Find where the given text appears and provide that cell's center as (X, Y) coordinate. 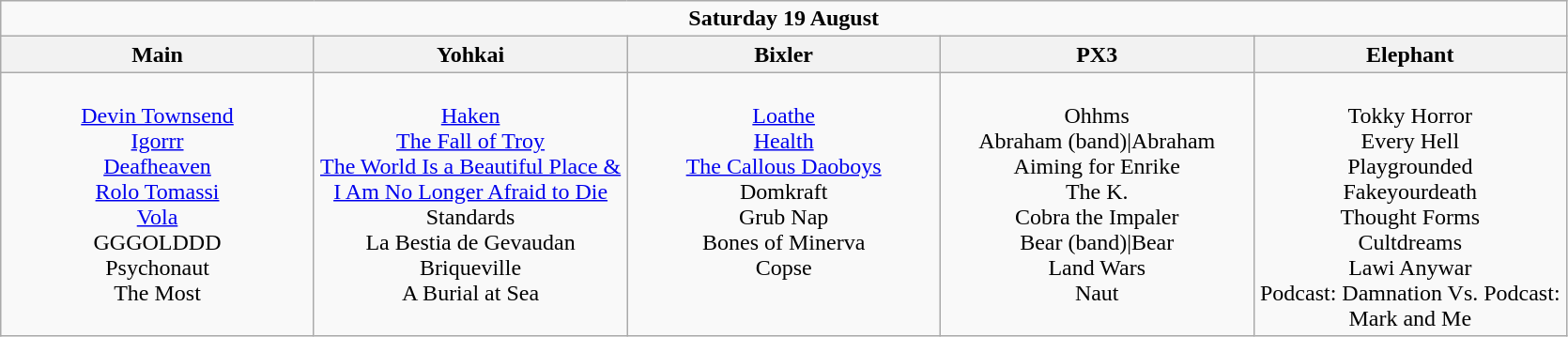
Devin Townsend Igorrr Deafheaven Rolo Tomassi Vola GGGOLDDD Psychonaut The Most (158, 205)
Loathe Health The Callous Daoboys Domkraft Grub Nap Bones of Minerva Copse (784, 205)
Haken The Fall of Troy The World Is a Beautiful Place & I Am No Longer Afraid to Die Standards La Bestia de Gevaudan Briqueville A Burial at Sea (470, 205)
Main (158, 54)
PX3 (1097, 54)
Yohkai (470, 54)
Saturday 19 August (784, 19)
Ohhms Abraham (band)|Abraham Aiming for Enrike The K. Cobra the Impaler Bear (band)|Bear Land Wars Naut (1097, 205)
Elephant (1410, 54)
Bixler (784, 54)
Tokky Horror Every Hell Playgrounded Fakeyourdeath Thought Forms Cultdreams Lawi Anywar Podcast: Damnation Vs. Podcast: Mark and Me (1410, 205)
